Pinpoint the cell where the given text exists, returning its (x, y) midpoint coordinate. 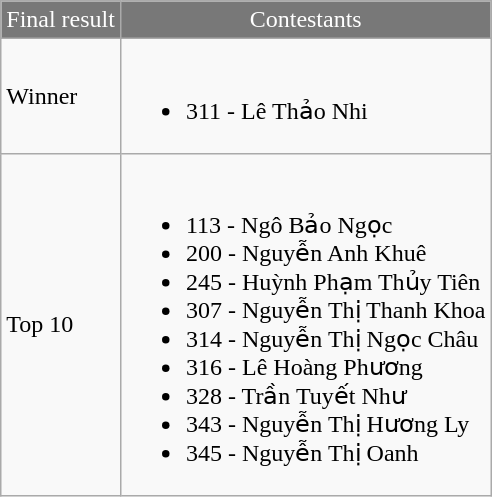
Contestants (305, 20)
Top 10 (61, 324)
Final result (61, 20)
Winner (61, 96)
311 - Lê Thảo Nhi (305, 96)
